Return the (X, Y) coordinate for the center point of the cell that contains the specified text.  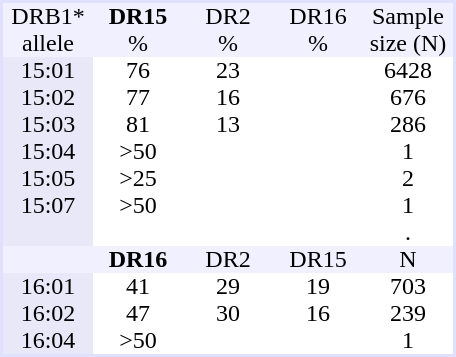
239 (408, 314)
77 (138, 98)
676 (408, 98)
16:02 (48, 314)
29 (228, 286)
2 (408, 178)
size (N) (408, 44)
703 (408, 286)
76 (138, 70)
N (408, 260)
15:03 (48, 124)
41 (138, 286)
16:04 (48, 340)
. (408, 232)
15:04 (48, 152)
16:01 (48, 286)
13 (228, 124)
DRB1* (48, 16)
23 (228, 70)
286 (408, 124)
allele (48, 44)
30 (228, 314)
>25 (138, 178)
15:02 (48, 98)
47 (138, 314)
15:01 (48, 70)
15:07 (48, 206)
81 (138, 124)
19 (318, 286)
15:05 (48, 178)
6428 (408, 70)
Sample (408, 16)
